Return the (x, y) coordinate for the center point of the cell that contains the specified text.  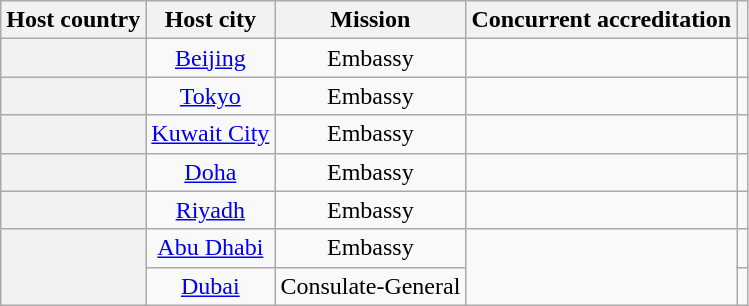
Riyadh (210, 210)
Mission (370, 20)
Dubai (210, 286)
Concurrent accreditation (602, 20)
Kuwait City (210, 134)
Tokyo (210, 96)
Beijing (210, 58)
Doha (210, 172)
Host country (74, 20)
Consulate-General (370, 286)
Abu Dhabi (210, 248)
Host city (210, 20)
